Determine the [x, y] coordinate at the center of the cell enclosing the given text.  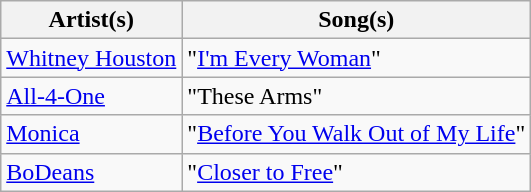
BoDeans [92, 172]
Whitney Houston [92, 58]
Artist(s) [92, 20]
"I'm Every Woman" [356, 58]
"Before You Walk Out of My Life" [356, 134]
Song(s) [356, 20]
Monica [92, 134]
"Closer to Free" [356, 172]
"These Arms" [356, 96]
All-4-One [92, 96]
